Detect which cell encompasses the target text, then output its [X, Y] center coordinate. 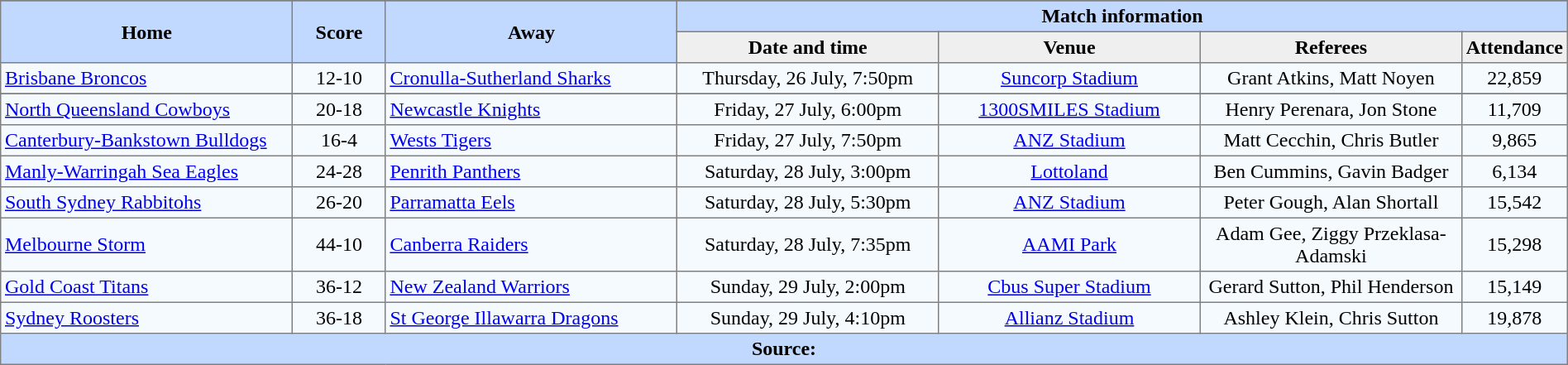
Match information [1122, 17]
Parramatta Eels [531, 203]
6,134 [1514, 171]
Saturday, 28 July, 7:35pm [808, 244]
AAMI Park [1070, 244]
Attendance [1514, 47]
11,709 [1514, 109]
Venue [1070, 47]
Matt Cecchin, Chris Butler [1331, 141]
St George Illawarra Dragons [531, 318]
Gold Coast Titans [147, 287]
36-18 [339, 318]
New Zealand Warriors [531, 287]
Brisbane Broncos [147, 79]
Canberra Raiders [531, 244]
Gerard Sutton, Phil Henderson [1331, 287]
North Queensland Cowboys [147, 109]
Date and time [808, 47]
Adam Gee, Ziggy Przeklasa-Adamski [1331, 244]
Cbus Super Stadium [1070, 287]
15,298 [1514, 244]
Penrith Panthers [531, 171]
Manly-Warringah Sea Eagles [147, 171]
36-12 [339, 287]
Referees [1331, 47]
22,859 [1514, 79]
Score [339, 31]
19,878 [1514, 318]
Friday, 27 July, 7:50pm [808, 141]
Henry Perenara, Jon Stone [1331, 109]
15,542 [1514, 203]
Friday, 27 July, 6:00pm [808, 109]
Lottoland [1070, 171]
Source: [784, 349]
Home [147, 31]
Suncorp Stadium [1070, 79]
20-18 [339, 109]
24-28 [339, 171]
Sydney Roosters [147, 318]
16-4 [339, 141]
Sunday, 29 July, 2:00pm [808, 287]
Melbourne Storm [147, 244]
1300SMILES Stadium [1070, 109]
Peter Gough, Alan Shortall [1331, 203]
Wests Tigers [531, 141]
Canterbury-Bankstown Bulldogs [147, 141]
9,865 [1514, 141]
44-10 [339, 244]
Away [531, 31]
South Sydney Rabbitohs [147, 203]
Sunday, 29 July, 4:10pm [808, 318]
Saturday, 28 July, 5:30pm [808, 203]
Cronulla-Sutherland Sharks [531, 79]
Ashley Klein, Chris Sutton [1331, 318]
15,149 [1514, 287]
Grant Atkins, Matt Noyen [1331, 79]
12-10 [339, 79]
Newcastle Knights [531, 109]
Thursday, 26 July, 7:50pm [808, 79]
Allianz Stadium [1070, 318]
Saturday, 28 July, 3:00pm [808, 171]
26-20 [339, 203]
Ben Cummins, Gavin Badger [1331, 171]
